Scan for the cell matching the given text and deliver its (X, Y) coordinate at center. 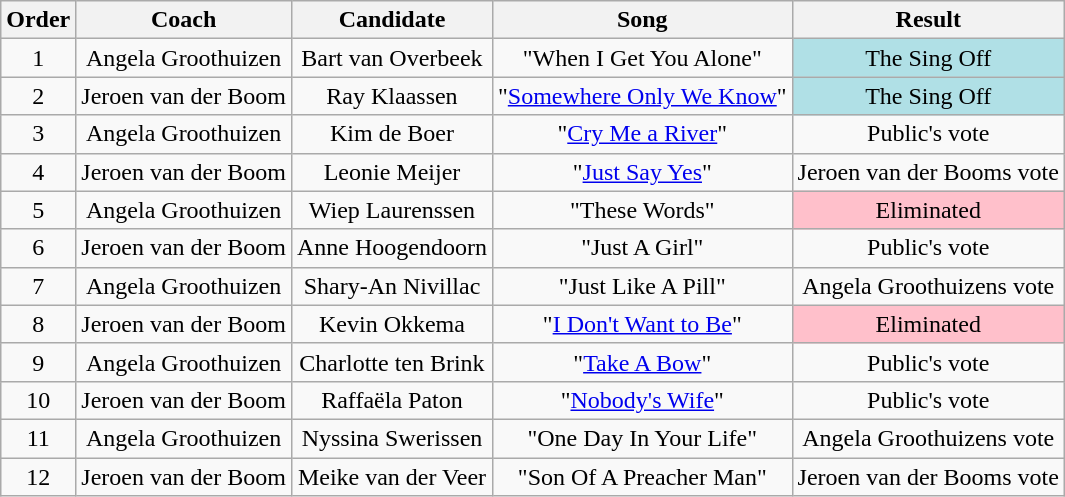
10 (38, 400)
Kevin Okkema (392, 324)
5 (38, 210)
Coach (184, 20)
Nyssina Swerissen (392, 438)
Charlotte ten Brink (392, 362)
"I Don't Want to Be" (642, 324)
Wiep Laurenssen (392, 210)
"Somewhere Only We Know" (642, 96)
"Cry Me a River" (642, 134)
Bart van Overbeek (392, 58)
Meike van der Veer (392, 477)
Anne Hoogendoorn (392, 248)
"Just A Girl" (642, 248)
1 (38, 58)
8 (38, 324)
Kim de Boer (392, 134)
"Just Say Yes" (642, 172)
9 (38, 362)
"One Day In Your Life" (642, 438)
"Just Like A Pill" (642, 286)
Result (928, 20)
Order (38, 20)
Raffaëla Paton (392, 400)
2 (38, 96)
11 (38, 438)
Shary-An Nivillac (392, 286)
7 (38, 286)
Candidate (392, 20)
Ray Klaassen (392, 96)
Song (642, 20)
"Nobody's Wife" (642, 400)
4 (38, 172)
6 (38, 248)
Leonie Meijer (392, 172)
"Take A Bow" (642, 362)
3 (38, 134)
"When I Get You Alone" (642, 58)
"Son Of A Preacher Man" (642, 477)
"These Words" (642, 210)
12 (38, 477)
